Search for the cell housing the specified text and yield its (X, Y) center coordinate. 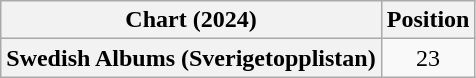
Swedish Albums (Sverigetopplistan) (191, 58)
Chart (2024) (191, 20)
Position (428, 20)
23 (428, 58)
